Pinpoint the cell where the given text exists, returning its (x, y) midpoint coordinate. 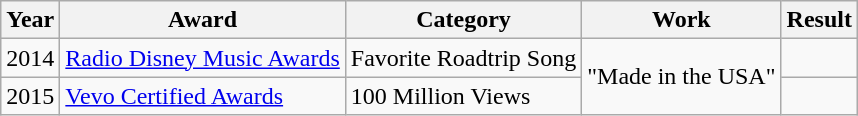
Result (819, 20)
Vevo Certified Awards (203, 96)
Award (203, 20)
100 Million Views (463, 96)
2014 (30, 58)
Category (463, 20)
2015 (30, 96)
Year (30, 20)
Work (682, 20)
"Made in the USA" (682, 77)
Favorite Roadtrip Song (463, 58)
Radio Disney Music Awards (203, 58)
